Extract the [X, Y] coordinate from the center of the cell holding the provided text.  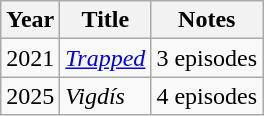
Year [30, 20]
2021 [30, 58]
Title [106, 20]
Vigdís [106, 96]
Trapped [106, 58]
2025 [30, 96]
3 episodes [207, 58]
Notes [207, 20]
4 episodes [207, 96]
